Identify which cell holds the provided text, then report its (x, y) central coordinate. 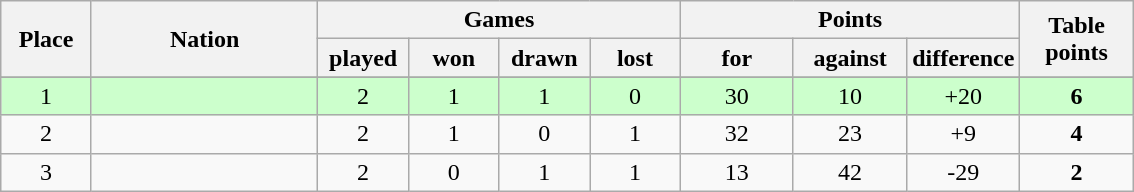
30 (736, 96)
10 (850, 96)
lost (636, 58)
against (850, 58)
Games (499, 20)
difference (964, 58)
3 (46, 172)
42 (850, 172)
-29 (964, 172)
+9 (964, 134)
4 (1076, 134)
drawn (544, 58)
Points (850, 20)
won (454, 58)
32 (736, 134)
6 (1076, 96)
Nation (204, 39)
played (364, 58)
Place (46, 39)
23 (850, 134)
Tablepoints (1076, 39)
13 (736, 172)
+20 (964, 96)
for (736, 58)
